Output the (X, Y) coordinate of the center of the cell containing the given text.  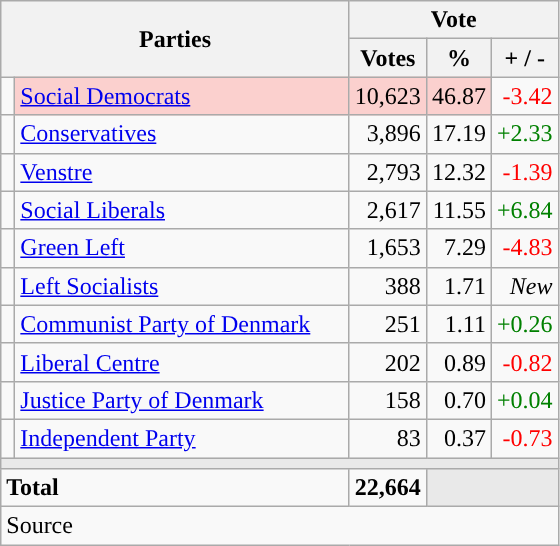
+0.04 (524, 400)
83 (388, 438)
17.19 (458, 134)
Source (280, 526)
Social Liberals (182, 210)
2,617 (388, 210)
10,623 (388, 96)
-0.82 (524, 362)
0.89 (458, 362)
388 (388, 286)
2,793 (388, 172)
+0.26 (524, 324)
Vote (454, 20)
-3.42 (524, 96)
12.32 (458, 172)
1.11 (458, 324)
Communist Party of Denmark (182, 324)
New (524, 286)
1.71 (458, 286)
% (458, 58)
202 (388, 362)
158 (388, 400)
-4.83 (524, 248)
7.29 (458, 248)
+ / - (524, 58)
-0.73 (524, 438)
0.70 (458, 400)
Parties (176, 39)
1,653 (388, 248)
Left Socialists (182, 286)
Total (176, 488)
Independent Party (182, 438)
11.55 (458, 210)
Green Left (182, 248)
0.37 (458, 438)
22,664 (388, 488)
Social Democrats (182, 96)
-1.39 (524, 172)
Venstre (182, 172)
3,896 (388, 134)
251 (388, 324)
Liberal Centre (182, 362)
46.87 (458, 96)
Votes (388, 58)
+2.33 (524, 134)
Conservatives (182, 134)
+6.84 (524, 210)
Justice Party of Denmark (182, 400)
